Return the (X, Y) coordinate for the center point of the cell that contains the specified text.  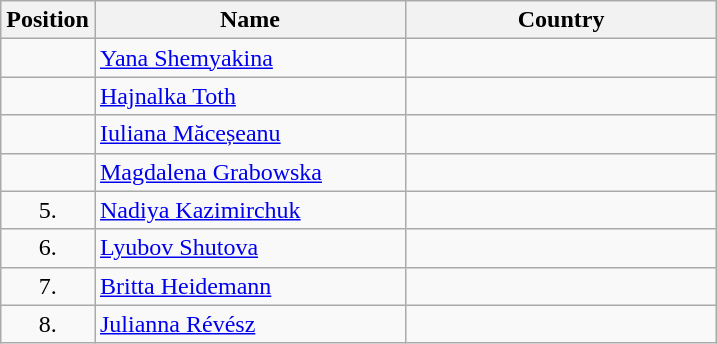
Name (250, 20)
7. (48, 286)
Yana Shemyakina (250, 58)
Nadiya Kazimirchuk (250, 210)
5. (48, 210)
8. (48, 324)
Hajnalka Toth (250, 96)
Iuliana Măceșeanu (250, 134)
Britta Heidemann (250, 286)
Lyubov Shutova (250, 248)
Julianna Révész (250, 324)
Magdalena Grabowska (250, 172)
Country (562, 20)
Position (48, 20)
6. (48, 248)
